From the cell containing the given text, extract its center point as (x, y) coordinate. 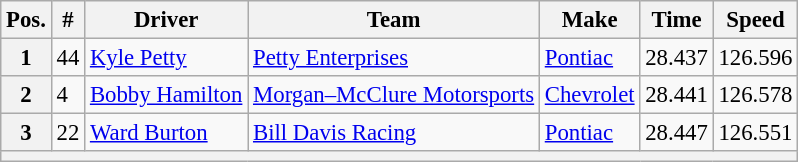
3 (26, 133)
126.578 (756, 95)
Pos. (26, 20)
126.596 (756, 58)
Team (394, 20)
Time (676, 20)
2 (26, 95)
Bill Davis Racing (394, 133)
1 (26, 58)
22 (68, 133)
Petty Enterprises (394, 58)
Kyle Petty (166, 58)
28.437 (676, 58)
28.447 (676, 133)
44 (68, 58)
126.551 (756, 133)
Morgan–McClure Motorsports (394, 95)
Bobby Hamilton (166, 95)
Make (589, 20)
Speed (756, 20)
Driver (166, 20)
Ward Burton (166, 133)
4 (68, 95)
28.441 (676, 95)
# (68, 20)
Chevrolet (589, 95)
